Pinpoint the cell where the given text exists, returning its (x, y) midpoint coordinate. 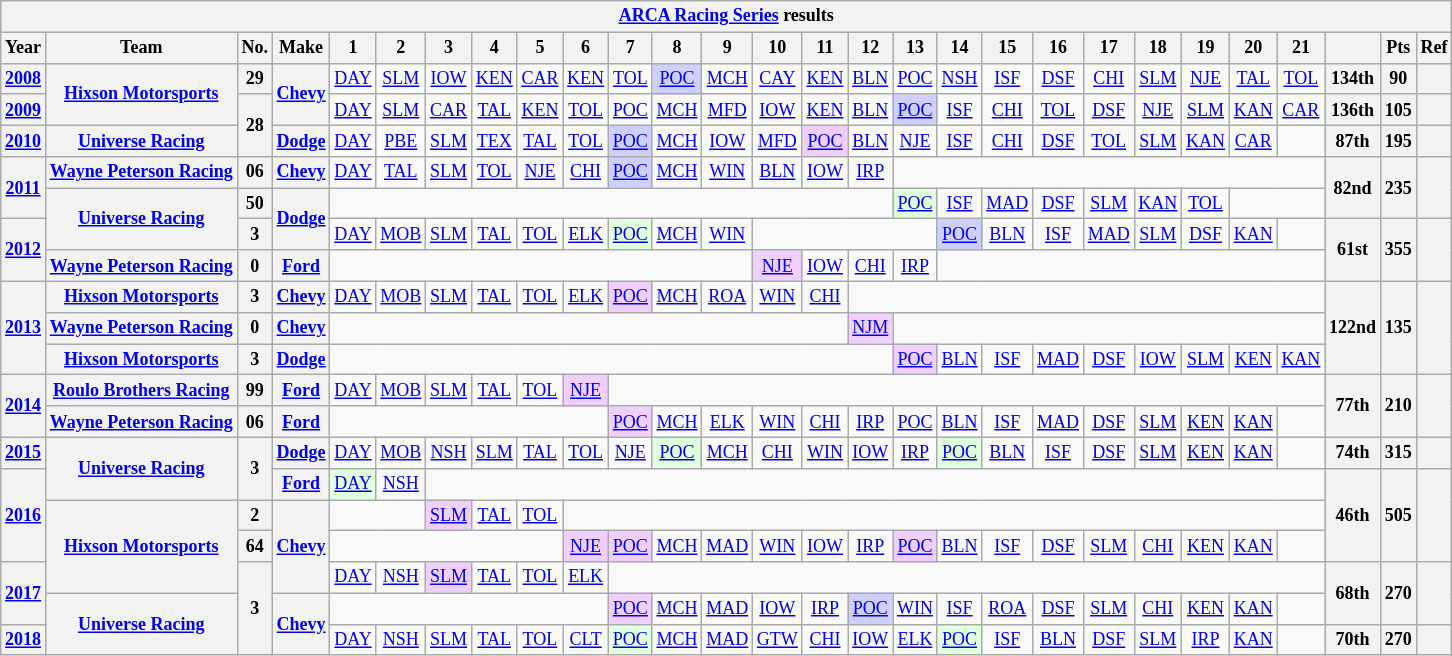
TEX (494, 140)
5 (540, 48)
6 (586, 48)
195 (1398, 140)
2017 (24, 593)
16 (1058, 48)
Roulo Brothers Racing (141, 390)
Team (141, 48)
50 (254, 204)
46th (1353, 515)
105 (1398, 110)
87th (1353, 140)
136th (1353, 110)
2018 (24, 640)
ARCA Racing Series results (726, 16)
2011 (24, 188)
99 (254, 390)
21 (1301, 48)
14 (960, 48)
2009 (24, 110)
355 (1398, 250)
CLT (586, 640)
NJM (870, 328)
18 (1158, 48)
235 (1398, 188)
28 (254, 125)
134th (1353, 78)
4 (494, 48)
210 (1398, 406)
8 (677, 48)
19 (1206, 48)
2008 (24, 78)
15 (1008, 48)
2013 (24, 328)
GTW (778, 640)
2015 (24, 452)
2014 (24, 406)
12 (870, 48)
90 (1398, 78)
11 (825, 48)
13 (916, 48)
64 (254, 546)
61st (1353, 250)
505 (1398, 515)
74th (1353, 452)
Ref (1434, 48)
122nd (1353, 328)
1 (353, 48)
29 (254, 78)
135 (1398, 328)
Pts (1398, 48)
2016 (24, 515)
No. (254, 48)
82nd (1353, 188)
Year (24, 48)
17 (1108, 48)
315 (1398, 452)
2012 (24, 250)
68th (1353, 593)
77th (1353, 406)
CAY (778, 78)
9 (728, 48)
10 (778, 48)
2010 (24, 140)
Make (301, 48)
PBE (401, 140)
70th (1353, 640)
7 (630, 48)
20 (1253, 48)
